Locate the cell with the specified text and output its [X, Y] center coordinate. 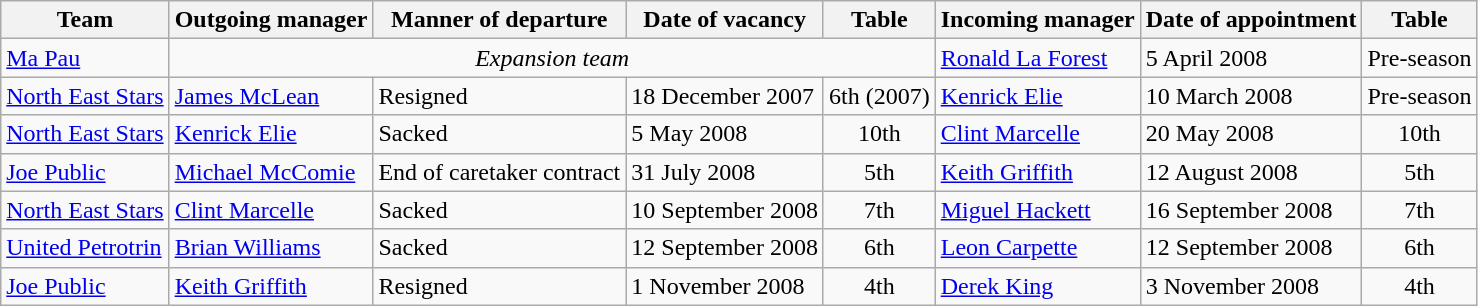
Manner of departure [500, 20]
Expansion team [552, 58]
Incoming manager [1038, 20]
United Petrotrin [85, 248]
Brian Williams [271, 248]
6th (2007) [879, 96]
1 November 2008 [725, 286]
Team [85, 20]
Ronald La Forest [1038, 58]
Date of appointment [1251, 20]
Michael McComie [271, 172]
Derek King [1038, 286]
12 August 2008 [1251, 172]
18 December 2007 [725, 96]
3 November 2008 [1251, 286]
Leon Carpette [1038, 248]
Ma Pau [85, 58]
Miguel Hackett [1038, 210]
5 April 2008 [1251, 58]
20 May 2008 [1251, 134]
31 July 2008 [725, 172]
Date of vacancy [725, 20]
End of caretaker contract [500, 172]
10 September 2008 [725, 210]
5 May 2008 [725, 134]
James McLean [271, 96]
10 March 2008 [1251, 96]
16 September 2008 [1251, 210]
Outgoing manager [271, 20]
